For the text-containing cell, return its midpoint in (x, y) coordinate format. 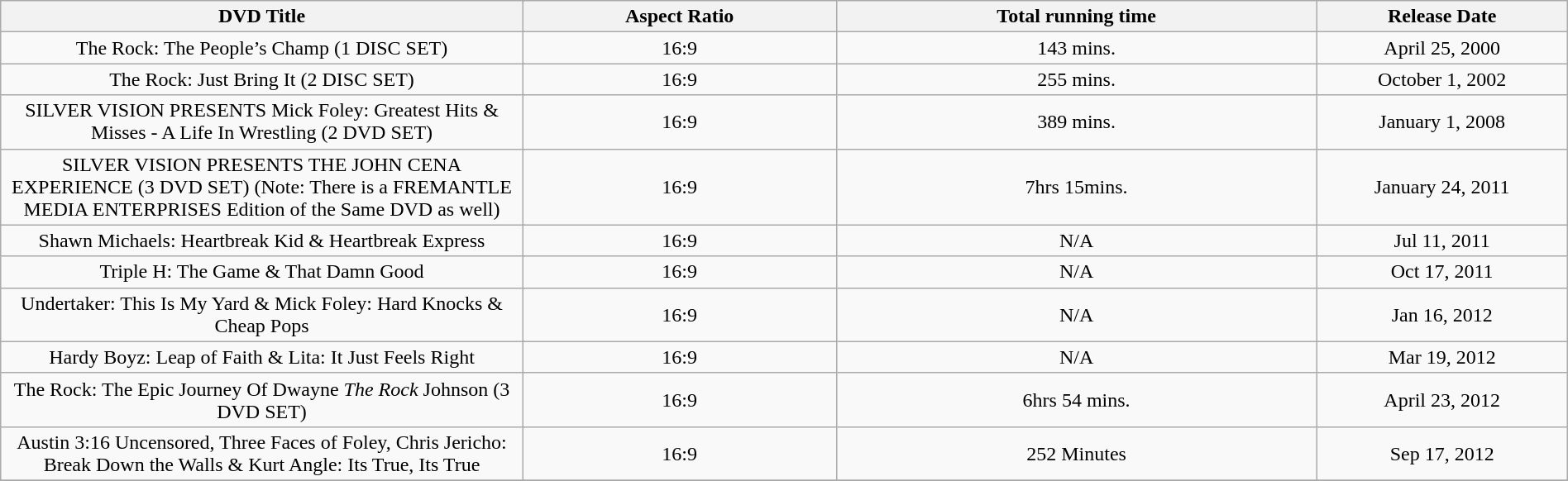
6hrs 54 mins. (1077, 400)
SILVER VISION PRESENTS Mick Foley: Greatest Hits & Misses - A Life In Wrestling (2 DVD SET) (262, 122)
October 1, 2002 (1442, 79)
Oct 17, 2011 (1442, 272)
January 1, 2008 (1442, 122)
Mar 19, 2012 (1442, 357)
143 mins. (1077, 48)
The Rock: Just Bring It (2 DISC SET) (262, 79)
Triple H: The Game & That Damn Good (262, 272)
DVD Title (262, 17)
389 mins. (1077, 122)
The Rock: The People’s Champ (1 DISC SET) (262, 48)
255 mins. (1077, 79)
Aspect Ratio (680, 17)
Jan 16, 2012 (1442, 314)
252 Minutes (1077, 453)
Shawn Michaels: Heartbreak Kid & Heartbreak Express (262, 240)
April 25, 2000 (1442, 48)
Release Date (1442, 17)
April 23, 2012 (1442, 400)
Hardy Boyz: Leap of Faith & Lita: It Just Feels Right (262, 357)
Austin 3:16 Uncensored, Three Faces of Foley, Chris Jericho: Break Down the Walls & Kurt Angle: Its True, Its True (262, 453)
January 24, 2011 (1442, 187)
Jul 11, 2011 (1442, 240)
Undertaker: This Is My Yard & Mick Foley: Hard Knocks & Cheap Pops (262, 314)
The Rock: The Epic Journey Of Dwayne The Rock Johnson (3 DVD SET) (262, 400)
Sep 17, 2012 (1442, 453)
SILVER VISION PRESENTS THE JOHN CENA EXPERIENCE (3 DVD SET) (Note: There is a FREMANTLE MEDIA ENTERPRISES Edition of the Same DVD as well) (262, 187)
7hrs 15mins. (1077, 187)
Total running time (1077, 17)
